Scan for the cell matching the given text and deliver its [x, y] coordinate at center. 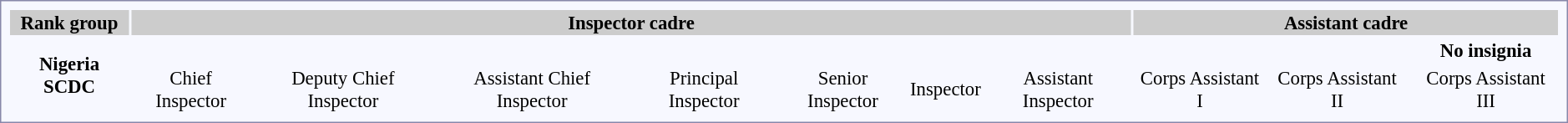
Inspector [946, 89]
Deputy Chief Inspector [342, 89]
Assistant Inspector [1058, 89]
Chief Inspector [190, 89]
Senior Inspector [842, 89]
Inspector cadre [631, 23]
Corps Assistant II [1338, 89]
Principal Inspector [705, 89]
Corps Assistant I [1200, 89]
Corps Assistant III [1486, 89]
Assistant Chief Inspector [531, 89]
Nigeria SCDC [69, 75]
No insignia [1486, 50]
Rank group [69, 23]
Assistant cadre [1346, 23]
